Provide the (X, Y) coordinate of the cell's center where the given text is located.  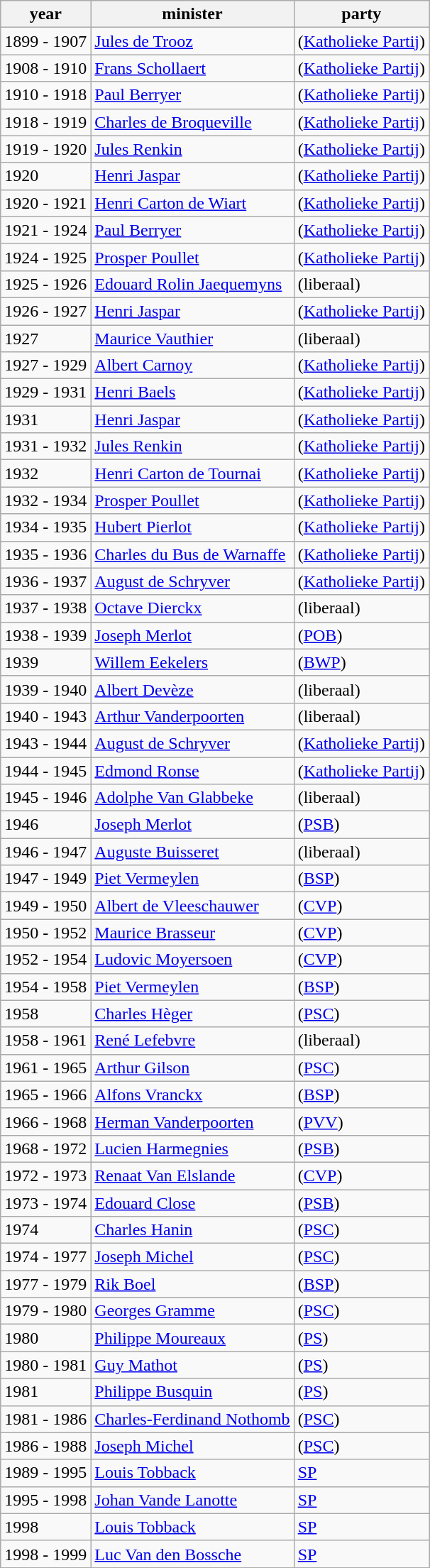
Rik Boel (192, 1284)
1927 - 1929 (45, 366)
(PVV) (361, 1122)
Albert Carnoy (192, 366)
1937 - 1938 (45, 608)
1920 - 1921 (45, 203)
Charles du Bus de Warnaffe (192, 554)
Albert de Vleeschauwer (192, 906)
1946 - 1947 (45, 852)
Hubert Pierlot (192, 527)
1949 - 1950 (45, 906)
1935 - 1936 (45, 554)
1974 - 1977 (45, 1257)
1932 (45, 473)
1947 - 1949 (45, 879)
1972 - 1973 (45, 1175)
party (361, 14)
1952 - 1954 (45, 960)
1965 - 1966 (45, 1095)
1981 (45, 1392)
Henri Baels (192, 393)
1998 (45, 1527)
1986 - 1988 (45, 1446)
1944 - 1945 (45, 770)
Charles Hanin (192, 1230)
1945 - 1946 (45, 798)
Auguste Buisseret (192, 852)
1927 (45, 339)
1954 - 1958 (45, 987)
Philippe Busquin (192, 1392)
1931 (45, 420)
1929 - 1931 (45, 393)
1924 - 1925 (45, 257)
1980 (45, 1338)
1995 - 1998 (45, 1500)
Jules de Trooz (192, 41)
Lucien Harmegnies (192, 1148)
Luc Van den Bossche (192, 1554)
1950 - 1952 (45, 933)
Charles de Broqueville (192, 122)
1974 (45, 1230)
1973 - 1974 (45, 1203)
1940 - 1943 (45, 716)
Maurice Brasseur (192, 933)
1938 - 1939 (45, 635)
1958 - 1961 (45, 1041)
Georges Gramme (192, 1311)
Charles Hèger (192, 1014)
1998 - 1999 (45, 1554)
1925 - 1926 (45, 284)
1981 - 1986 (45, 1419)
Willem Eekelers (192, 662)
Alfons Vranckx (192, 1095)
1936 - 1937 (45, 581)
(POB) (361, 635)
1910 - 1918 (45, 95)
1918 - 1919 (45, 122)
Philippe Moureaux (192, 1338)
1932 - 1934 (45, 500)
1966 - 1968 (45, 1122)
Edouard Close (192, 1203)
Ludovic Moyersoen (192, 960)
1899 - 1907 (45, 41)
Henri Carton de Tournai (192, 473)
Adolphe Van Glabbeke (192, 798)
1977 - 1979 (45, 1284)
Maurice Vauthier (192, 339)
1939 (45, 662)
Herman Vanderpoorten (192, 1122)
1989 - 1995 (45, 1473)
Edmond Ronse (192, 770)
1943 - 1944 (45, 743)
1980 - 1981 (45, 1365)
Charles-Ferdinand Nothomb (192, 1419)
René Lefebvre (192, 1041)
1946 (45, 825)
Henri Carton de Wiart (192, 203)
Guy Mathot (192, 1365)
1931 - 1932 (45, 446)
Arthur Vanderpoorten (192, 716)
1921 - 1924 (45, 230)
1979 - 1980 (45, 1311)
Arthur Gilson (192, 1068)
minister (192, 14)
Albert Devèze (192, 689)
Renaat Van Elslande (192, 1175)
1908 - 1910 (45, 68)
Johan Vande Lanotte (192, 1500)
1939 - 1940 (45, 689)
Octave Dierckx (192, 608)
year (45, 14)
Frans Schollaert (192, 68)
1961 - 1965 (45, 1068)
1968 - 1972 (45, 1148)
Edouard Rolin Jaequemyns (192, 284)
1920 (45, 176)
1926 - 1927 (45, 311)
1919 - 1920 (45, 149)
(BWP) (361, 662)
1934 - 1935 (45, 527)
1958 (45, 1014)
